Extract the (X, Y) coordinate from the center of the cell holding the provided text.  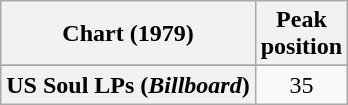
Chart (1979) (128, 34)
Peakposition (301, 34)
35 (301, 85)
US Soul LPs (Billboard) (128, 85)
